Return the [X, Y] coordinate for the center point of the cell that contains the specified text.  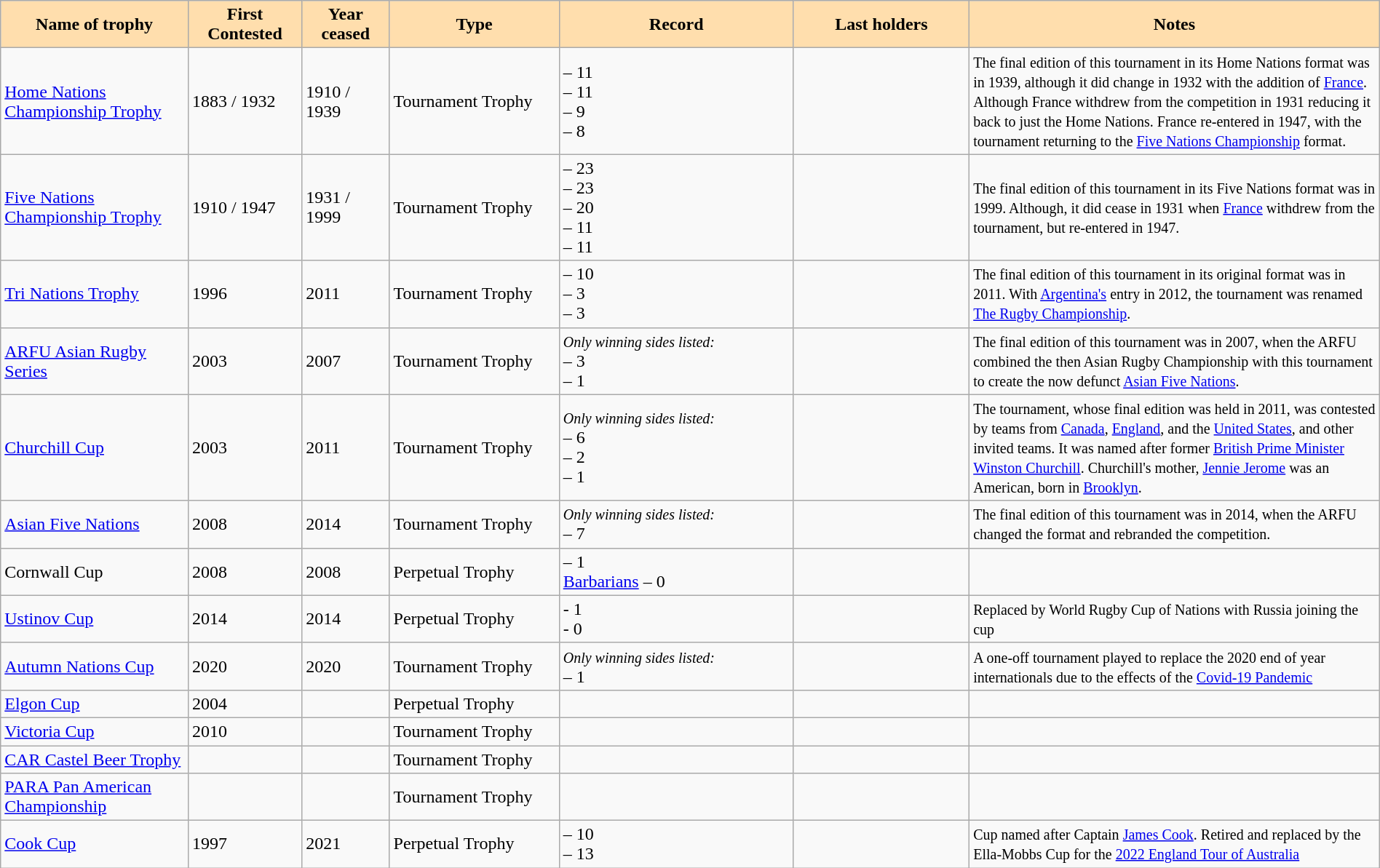
Notes [1175, 25]
Cup named after Captain James Cook. Retired and replaced by the Ella-Mobbs Cup for the 2022 England Tour of Australia [1175, 844]
Year ceased [346, 25]
CAR Castel Beer Trophy [95, 759]
Five Nations Championship Trophy [95, 207]
1996 [245, 294]
Name of trophy [95, 25]
1910 / 1947 [245, 207]
1931 / 1999 [346, 207]
Only winning sides listed: – 3 – 1 [676, 361]
A one-off tournament played to replace the 2020 end of year internationals due to the effects of the Covid-19 Pandemic [1175, 666]
– 23 – 23 – 20 – 11 – 11 [676, 207]
Only winning sides listed: – 1 [676, 666]
- 1 - 0 [676, 618]
Last holders [881, 25]
1997 [245, 844]
Ustinov Cup [95, 618]
– 1Barbarians – 0 [676, 572]
Victoria Cup [95, 731]
Replaced by World Rugby Cup of Nations with Russia joining the cup [1175, 618]
1910 / 1939 [346, 101]
Tri Nations Trophy [95, 294]
2010 [245, 731]
Only winning sides listed: – 6 – 2 – 1 [676, 447]
Asian Five Nations [95, 524]
PARA Pan American Championship [95, 797]
Autumn Nations Cup [95, 666]
Churchill Cup [95, 447]
Record [676, 25]
2007 [346, 361]
Home Nations Championship Trophy [95, 101]
2021 [346, 844]
The final edition of this tournament was in 2014, when the ARFU changed the format and rebranded the competition. [1175, 524]
Cook Cup [95, 844]
– 10 – 3 – 3 [676, 294]
Type [475, 25]
Cornwall Cup [95, 572]
Elgon Cup [95, 704]
Only winning sides listed: – 7 [676, 524]
ARFU Asian Rugby Series [95, 361]
First Contested [245, 25]
– 11 – 11 – 9 – 8 [676, 101]
2004 [245, 704]
– 10 – 13 [676, 844]
1883 / 1932 [245, 101]
